Locate the cell with the specified text and output its (X, Y) center coordinate. 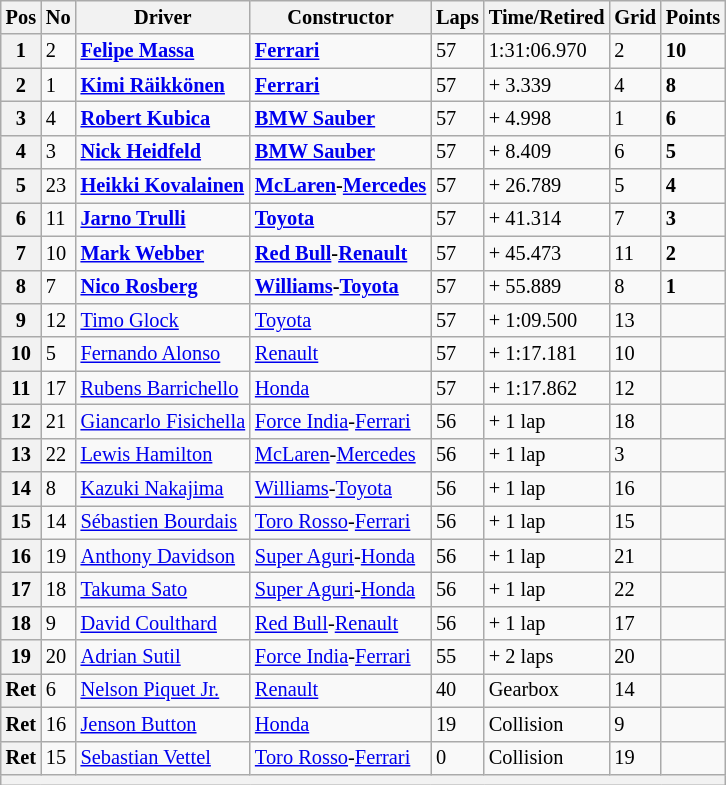
+ 1:17.181 (547, 354)
Nick Heidfeld (163, 152)
Fernando Alonso (163, 354)
Robert Kubica (163, 118)
Sébastien Bourdais (163, 522)
Kazuki Nakajima (163, 489)
+ 3.339 (547, 85)
Mark Webber (163, 253)
Kimi Räikkönen (163, 85)
Takuma Sato (163, 589)
Giancarlo Fisichella (163, 421)
+ 41.314 (547, 219)
Driver (163, 17)
Points (693, 17)
Laps (458, 17)
Rubens Barrichello (163, 388)
Time/Retired (547, 17)
Lewis Hamilton (163, 455)
Felipe Massa (163, 51)
Constructor (340, 17)
No (58, 17)
David Coulthard (163, 623)
+ 55.889 (547, 287)
+ 1:09.500 (547, 320)
Jarno Trulli (163, 219)
55 (458, 657)
+ 45.473 (547, 253)
1:31:06.970 (547, 51)
Nelson Piquet Jr. (163, 690)
Gearbox (547, 690)
40 (458, 690)
Adrian Sutil (163, 657)
Heikki Kovalainen (163, 186)
+ 4.998 (547, 118)
+ 8.409 (547, 152)
Sebastian Vettel (163, 758)
Jenson Button (163, 724)
Grid (635, 17)
+ 26.789 (547, 186)
+ 2 laps (547, 657)
Nico Rosberg (163, 287)
Pos (21, 17)
Anthony Davidson (163, 556)
Timo Glock (163, 320)
23 (58, 186)
0 (458, 758)
+ 1:17.862 (547, 388)
